Search for the cell housing the specified text and yield its [X, Y] center coordinate. 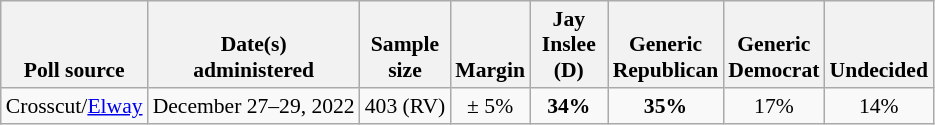
Crosscut/Elway [74, 106]
Samplesize [406, 44]
Poll source [74, 44]
JayInslee (D) [569, 44]
35% [666, 106]
34% [569, 106]
14% [879, 106]
Undecided [879, 44]
December 27–29, 2022 [254, 106]
403 (RV) [406, 106]
Date(s)administered [254, 44]
Margin [490, 44]
GenericRepublican [666, 44]
± 5% [490, 106]
GenericDemocrat [774, 44]
17% [774, 106]
